For the text-containing cell, return its midpoint in [x, y] coordinate format. 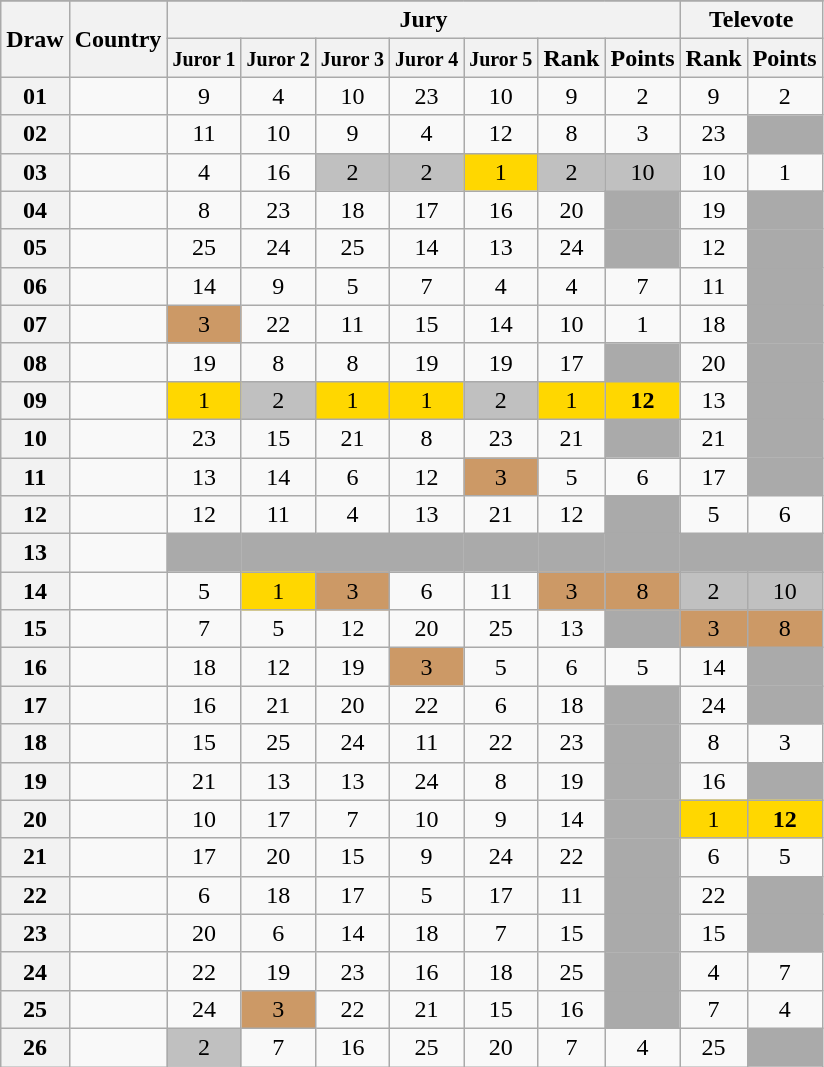
09 [35, 400]
26 [35, 1047]
05 [35, 248]
Juror 2 [278, 58]
Juror 1 [204, 58]
06 [35, 286]
08 [35, 362]
Juror 4 [426, 58]
Televote [751, 20]
07 [35, 324]
01 [35, 96]
Juror 5 [501, 58]
Draw [35, 39]
03 [35, 172]
Country [118, 39]
Juror 3 [352, 58]
04 [35, 210]
Jury [424, 20]
02 [35, 134]
